Output the [X, Y] coordinate of the center of the cell containing the given text.  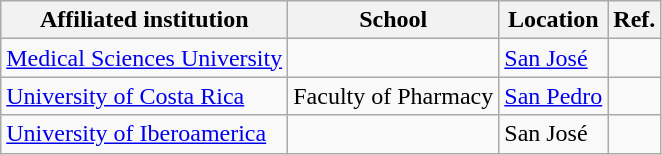
Faculty of Pharmacy [394, 96]
Medical Sciences University [144, 58]
University of Iberoamerica [144, 134]
Location [554, 20]
Affiliated institution [144, 20]
Ref. [634, 20]
University of Costa Rica [144, 96]
San Pedro [554, 96]
School [394, 20]
